Identify which cell holds the provided text, then report its [X, Y] central coordinate. 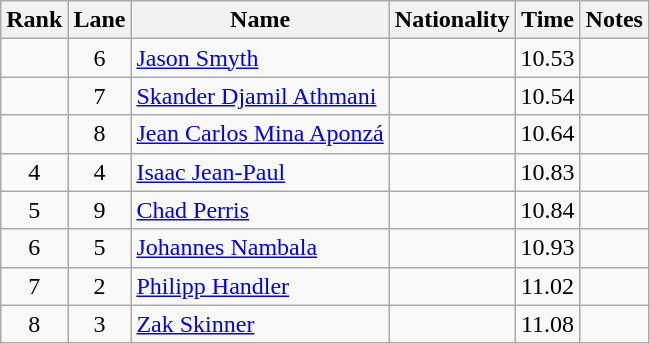
Name [260, 20]
Notes [614, 20]
Philipp Handler [260, 286]
Jean Carlos Mina Aponzá [260, 134]
Skander Djamil Athmani [260, 96]
10.84 [548, 210]
10.64 [548, 134]
11.02 [548, 286]
10.53 [548, 58]
Lane [100, 20]
Nationality [452, 20]
Time [548, 20]
10.83 [548, 172]
Isaac Jean-Paul [260, 172]
Rank [34, 20]
10.54 [548, 96]
Chad Perris [260, 210]
2 [100, 286]
Zak Skinner [260, 324]
10.93 [548, 248]
3 [100, 324]
Johannes Nambala [260, 248]
11.08 [548, 324]
9 [100, 210]
Jason Smyth [260, 58]
